Search for the cell housing the specified text and yield its (X, Y) center coordinate. 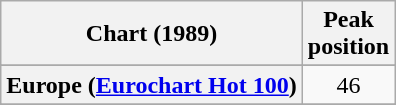
Europe (Eurochart Hot 100) (152, 85)
46 (348, 85)
Peakposition (348, 34)
Chart (1989) (152, 34)
